Scan for the cell matching the given text and deliver its [X, Y] coordinate at center. 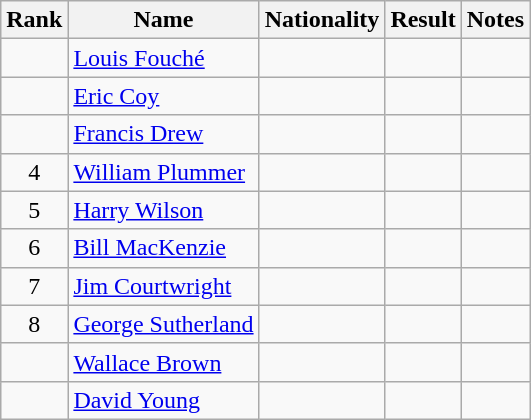
7 [34, 286]
Result [423, 20]
William Plummer [164, 172]
Eric Coy [164, 96]
Wallace Brown [164, 362]
George Sutherland [164, 324]
Rank [34, 20]
Bill MacKenzie [164, 248]
David Young [164, 400]
Nationality [322, 20]
Louis Fouché [164, 58]
5 [34, 210]
Notes [495, 20]
Jim Courtwright [164, 286]
Harry Wilson [164, 210]
Name [164, 20]
Francis Drew [164, 134]
8 [34, 324]
4 [34, 172]
6 [34, 248]
